Determine the [X, Y] coordinate at the center of the cell enclosing the given text.  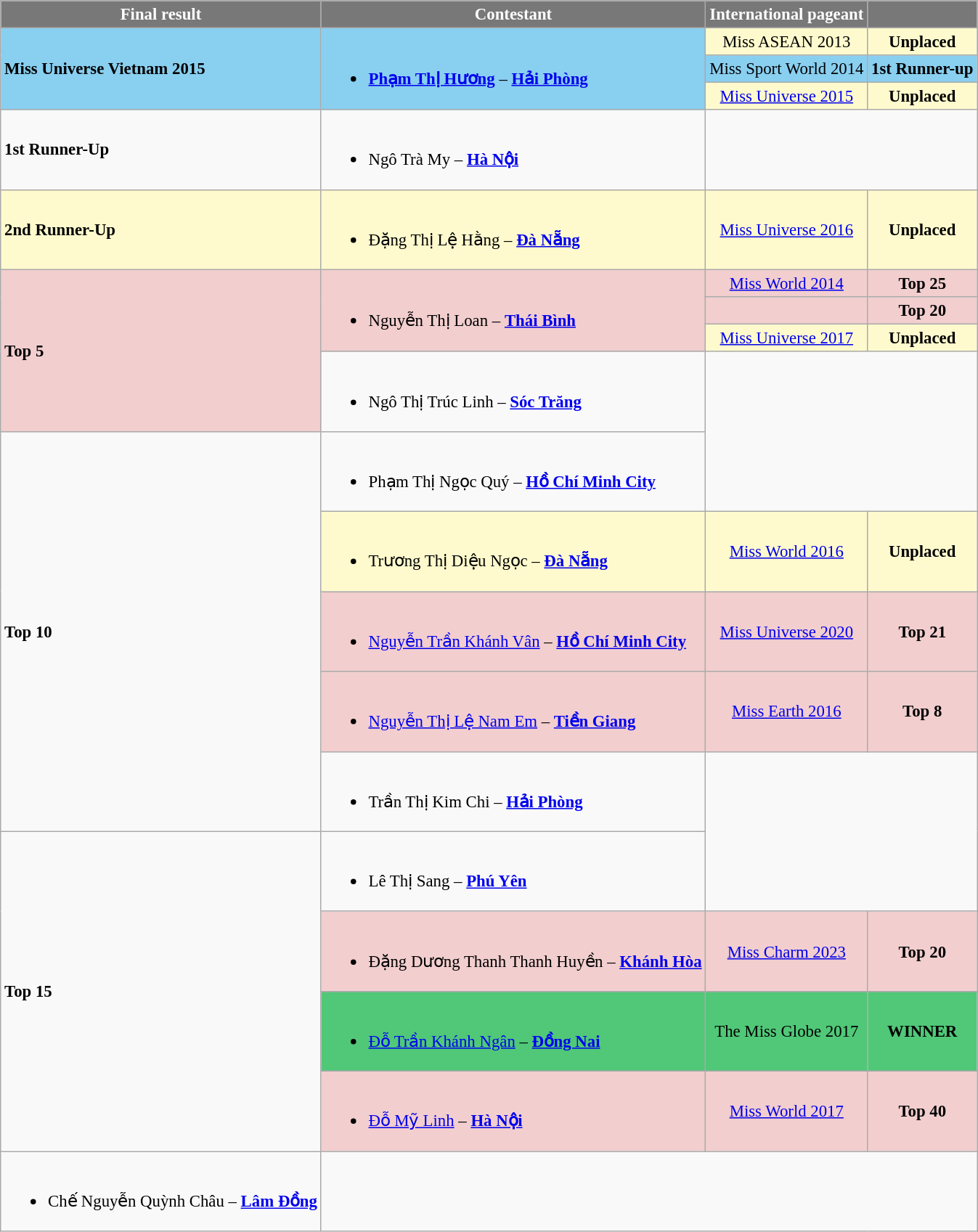
Miss Universe 2020 [787, 632]
Top 21 [922, 632]
Trương Thị Diệu Ngọc – Đà Nẵng [513, 552]
Nguyễn Thị Loan – Thái Bình [513, 311]
Đỗ Mỹ Linh – Hà Nội [513, 1111]
Contestant [513, 15]
Đặng Dương Thanh Thanh Huyền – Khánh Hòa [513, 952]
Miss World 2017 [787, 1111]
Final result [161, 15]
1st Runner-up [922, 69]
Miss Universe 2017 [787, 338]
Trần Thị Kim Chi – Hải Phòng [513, 791]
Miss ASEAN 2013 [787, 42]
Lê Thị Sang – Phú Yên [513, 871]
The Miss Globe 2017 [787, 1032]
Top 10 [161, 632]
1st Runner-Up [161, 150]
Ngô Trà My – Hà Nội [513, 150]
Top 25 [922, 284]
Chế Nguyễn Quỳnh Châu – Lâm Đồng [161, 1191]
Miss Universe 2016 [787, 229]
Top 40 [922, 1111]
Miss Charm 2023 [787, 952]
Miss World 2016 [787, 552]
2nd Runner-Up [161, 229]
Miss Earth 2016 [787, 711]
Nguyễn Thị Lệ Nam Em – Tiền Giang [513, 711]
Nguyễn Trần Khánh Vân – Hồ Chí Minh City [513, 632]
Top 5 [161, 351]
Miss World 2014 [787, 284]
WINNER [922, 1032]
Miss Universe 2015 [787, 97]
Top 8 [922, 711]
International pageant [787, 15]
Ngô Thị Trúc Linh – Sóc Trăng [513, 391]
Đỗ Trần Khánh Ngân – Đồng Nai [513, 1032]
Đặng Thị Lệ Hằng – Đà Nẵng [513, 229]
Miss Sport World 2014 [787, 69]
Top 15 [161, 992]
Miss Universe Vietnam 2015 [161, 70]
Phạm Thị Ngọc Quý – Hồ Chí Minh City [513, 472]
Phạm Thị Hương – Hải Phòng [513, 70]
